Find where the given text appears and provide that cell's center as (x, y) coordinate. 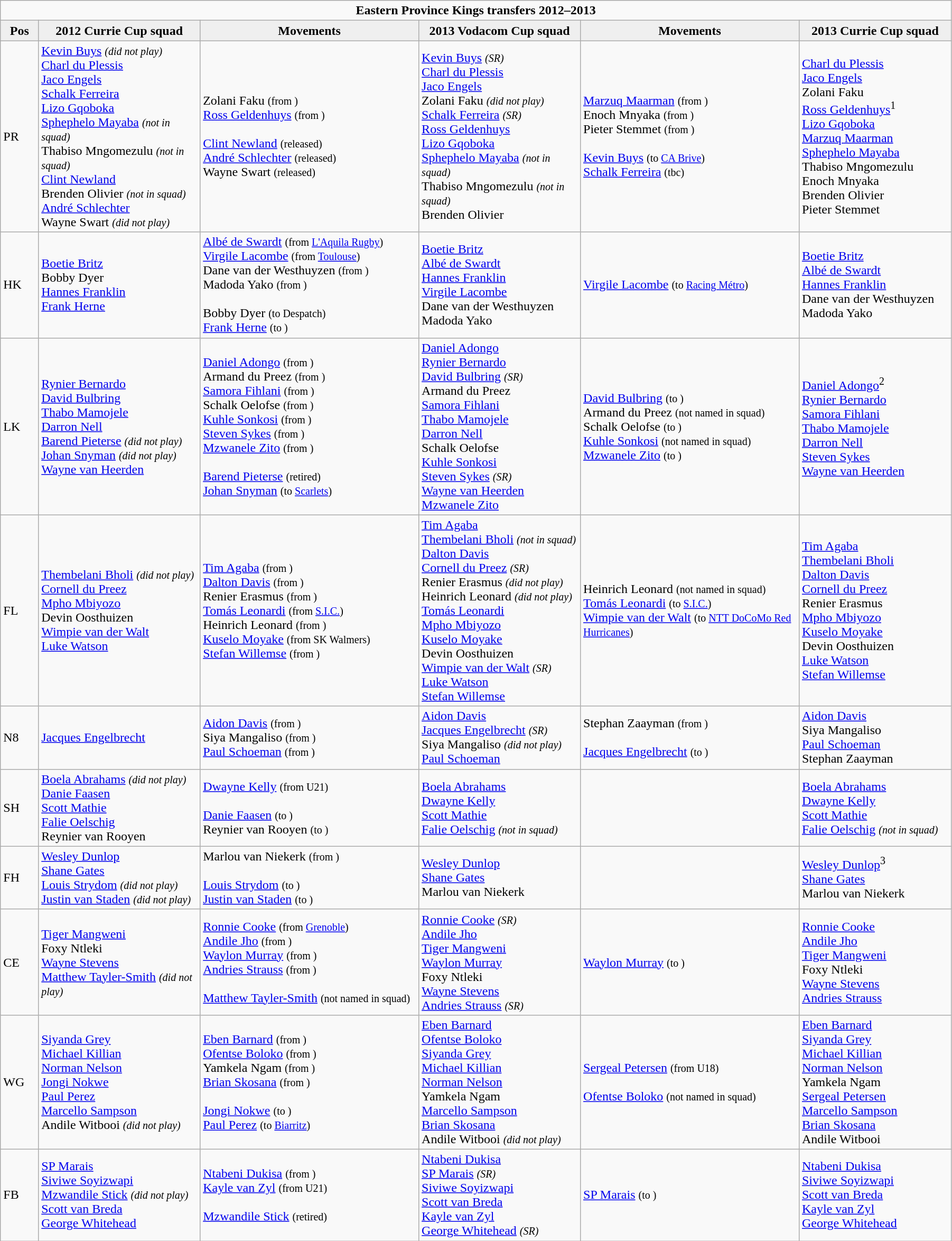
Pos (20, 31)
Tiger MangweniFoxy NtlekiWayne StevensMatthew Tayler-Smith (did not play) (119, 962)
Ntabeni DukisaSP Marais (SR)Siviwe SoyizwapiScott van BredaKayle van ZylGeorge Whitehead (SR) (500, 1194)
PR (20, 136)
2012 Currie Cup squad (119, 31)
Boetie BritzAlbé de SwardtHannes FranklinVirgile LacombeDane van der WesthuyzenMadoda Yako (500, 285)
SP Marais (to ) (690, 1194)
N8 (20, 738)
David Bulbring (to ) Armand du Preez (not named in squad) Schalk Oelofse (to ) Kuhle Sonkosi (not named in squad) Mzwanele Zito (to ) (690, 426)
Ronnie CookeAndile JhoTiger MangweniFoxy NtlekiWayne StevensAndries Strauss (875, 962)
Ronnie Cooke (SR)Andile JhoTiger MangweniWaylon MurrayFoxy NtlekiWayne StevensAndries Strauss (SR) (500, 962)
Ntabeni DukisaSiviwe SoyizwapiScott van BredaKayle van ZylGeorge Whitehead (875, 1194)
FL (20, 610)
Thembelani Bholi (did not play)Cornell du PreezMpho MbiyozoDevin OosthuizenWimpie van der WaltLuke Watson (119, 610)
CE (20, 962)
HK (20, 285)
Sergeal Petersen (from U18) Ofentse Boloko (not named in squad) (690, 1082)
Eben BarnardOfentse BolokoSiyanda GreyMichael KillianNorman NelsonYamkela NgamMarcello SampsonBrian SkosanaAndile Witbooi (did not play) (500, 1082)
Boetie BritzAlbé de SwardtHannes FranklinDane van der WesthuyzenMadoda Yako (875, 285)
Aidon DavisSiya MangalisoPaul SchoemanStephan Zaayman (875, 738)
Wesley DunlopShane GatesLouis Strydom (did not play)Justin van Staden (did not play) (119, 877)
Wesley DunlopShane GatesMarlou van Niekerk (500, 877)
Aidon Davis (from ) Siya Mangaliso (from ) Paul Schoeman (from ) (310, 738)
Waylon Murray (to ) (690, 962)
SH (20, 808)
WG (20, 1082)
Eben BarnardSiyanda GreyMichael KillianNorman NelsonYamkela NgamSergeal PetersenMarcello SampsonBrian SkosanaAndile Witbooi (875, 1082)
LK (20, 426)
Tim AgabaThembelani BholiDalton DavisCornell du PreezRenier ErasmusMpho MbiyozoKuselo MoyakeDevin OosthuizenLuke WatsonStefan Willemse (875, 610)
Siyanda GreyMichael KillianNorman NelsonJongi NokwePaul PerezMarcello SampsonAndile Witbooi (did not play) (119, 1082)
Stephan Zaayman (from ) Jacques Engelbrecht (to ) (690, 738)
FB (20, 1194)
Daniel Adongo2Rynier BernardoSamora FihlaniThabo MamojeleDarron NellSteven SykesWayne van Heerden (875, 426)
Eben Barnard (from ) Ofentse Boloko (from ) Yamkela Ngam (from ) Brian Skosana (from ) Jongi Nokwe (to ) Paul Perez (to Biarritz) (310, 1082)
Ntabeni Dukisa (from ) Kayle van Zyl (from U21) Mzwandile Stick (retired) (310, 1194)
Dwayne Kelly (from U21) Danie Faasen (to ) Reynier van Rooyen (to ) (310, 808)
Eastern Province Kings transfers 2012–2013 (476, 11)
Marzuq Maarman (from ) Enoch Mnyaka (from ) Pieter Stemmet (from ) Kevin Buys (to CA Brive) Schalk Ferreira (tbc) (690, 136)
SP MaraisSiviwe SoyizwapiMzwandile Stick (did not play)Scott van BredaGeorge Whitehead (119, 1194)
Marlou van Niekerk (from ) Louis Strydom (to ) Justin van Staden (to ) (310, 877)
Heinrich Leonard (not named in squad) Tomás Leonardi (to S.I.C.) Wimpie van der Walt (to NTT DoCoMo Red Hurricanes) (690, 610)
2013 Currie Cup squad (875, 31)
Wesley Dunlop3Shane GatesMarlou van Niekerk (875, 877)
Boela Abrahams (did not play)Danie FaasenScott MathieFalie OelschigReynier van Rooyen (119, 808)
Zolani Faku (from ) Ross Geldenhuys (from ) Clint Newland (released) André Schlechter (released) Wayne Swart (released) (310, 136)
Boetie BritzBobby DyerHannes FranklinFrank Herne (119, 285)
Aidon DavisJacques Engelbrecht (SR)Siya Mangaliso (did not play)Paul Schoeman (500, 738)
Virgile Lacombe (to Racing Métro) (690, 285)
FH (20, 877)
2013 Vodacom Cup squad (500, 31)
Rynier BernardoDavid BulbringThabo MamojeleDarron NellBarend Pieterse (did not play)Johan Snyman (did not play)Wayne van Heerden (119, 426)
Jacques Engelbrecht (119, 738)
Ronnie Cooke (from Grenoble) Andile Jho (from ) Waylon Murray (from ) Andries Strauss (from ) Matthew Tayler-Smith (not named in squad) (310, 962)
